Return the (x, y) coordinate for the center point of the cell that contains the specified text.  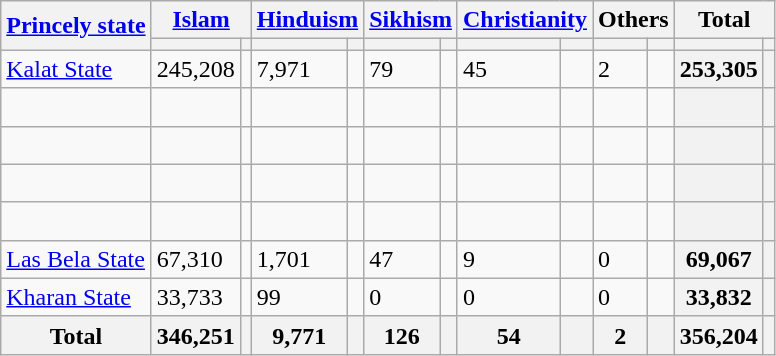
Kharan State (76, 297)
45 (508, 69)
1,701 (299, 259)
346,251 (196, 335)
Hinduism (307, 20)
Islam (201, 20)
69,067 (718, 259)
253,305 (718, 69)
33,733 (196, 297)
Others (634, 20)
Las Bela State (76, 259)
356,204 (718, 335)
Sikhism (411, 20)
33,832 (718, 297)
67,310 (196, 259)
9 (508, 259)
79 (402, 69)
Princely state (76, 26)
47 (402, 259)
126 (402, 335)
99 (299, 297)
9,771 (299, 335)
Kalat State (76, 69)
7,971 (299, 69)
Christianity (524, 20)
54 (508, 335)
245,208 (196, 69)
